Scan for the cell matching the given text and deliver its [x, y] coordinate at center. 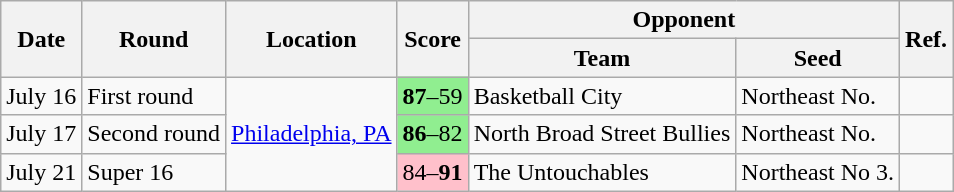
Location [312, 39]
Northeast No 3. [818, 172]
Score [432, 39]
July 17 [42, 134]
84–91 [432, 172]
86–82 [432, 134]
Opponent [684, 20]
Seed [818, 58]
Basketball City [602, 96]
Second round [154, 134]
July 21 [42, 172]
July 16 [42, 96]
Philadelphia, PA [312, 134]
North Broad Street Bullies [602, 134]
First round [154, 96]
87–59 [432, 96]
Super 16 [154, 172]
Ref. [926, 39]
The Untouchables [602, 172]
Date [42, 39]
Team [602, 58]
Round [154, 39]
